Scan for the cell matching the given text and deliver its (X, Y) coordinate at center. 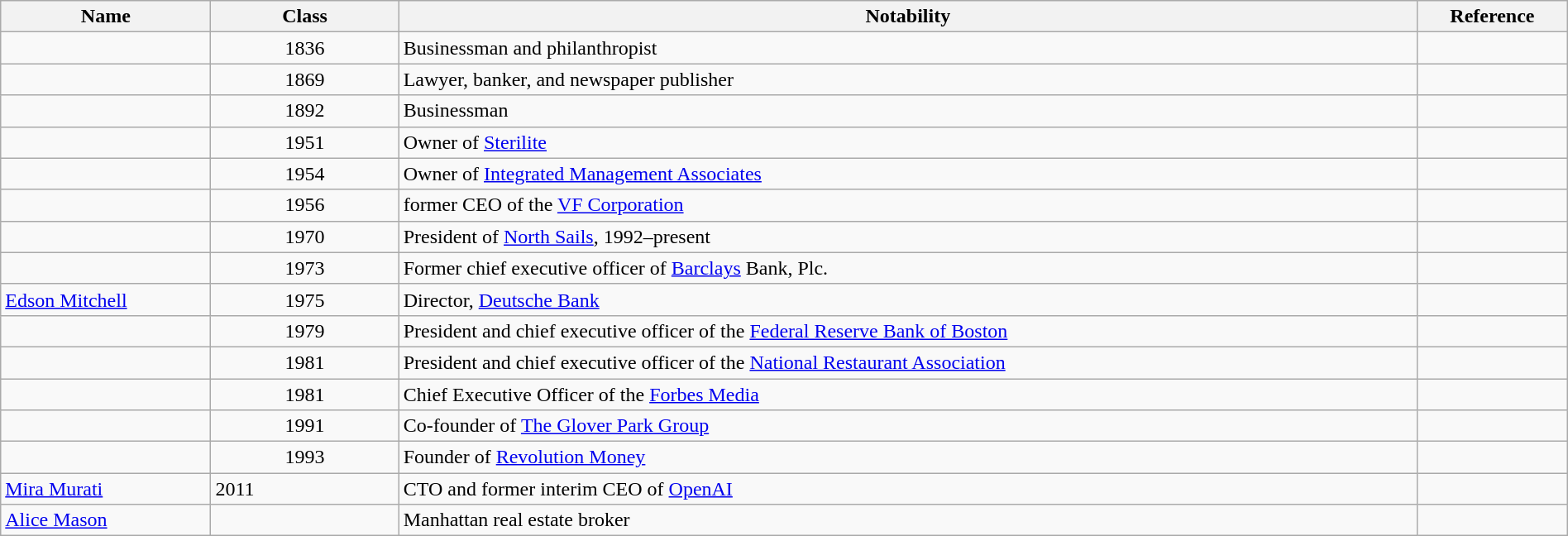
Chief Executive Officer of the Forbes Media (908, 395)
Class (304, 17)
1892 (304, 111)
1979 (304, 331)
Edson Mitchell (106, 299)
former CEO of the VF Corporation (908, 205)
Notability (908, 17)
1869 (304, 79)
Businessman and philanthropist (908, 48)
Lawyer, banker, and newspaper publisher (908, 79)
Owner of Integrated Management Associates (908, 174)
President and chief executive officer of the Federal Reserve Bank of Boston (908, 331)
Reference (1493, 17)
Alice Mason (106, 520)
Director, Deutsche Bank (908, 299)
Mira Murati (106, 489)
Co-founder of The Glover Park Group (908, 426)
CTO and former interim CEO of OpenAI (908, 489)
1975 (304, 299)
Name (106, 17)
2011 (304, 489)
1993 (304, 457)
Businessman (908, 111)
Founder of Revolution Money (908, 457)
1970 (304, 237)
Former chief executive officer of Barclays Bank, Plc. (908, 268)
1951 (304, 142)
1973 (304, 268)
President of North Sails, 1992–present (908, 237)
1954 (304, 174)
1836 (304, 48)
President and chief executive officer of the National Restaurant Association (908, 362)
Owner of Sterilite (908, 142)
1956 (304, 205)
Manhattan real estate broker (908, 520)
1991 (304, 426)
